Provide the (X, Y) coordinate of the cell's center where the given text is located.  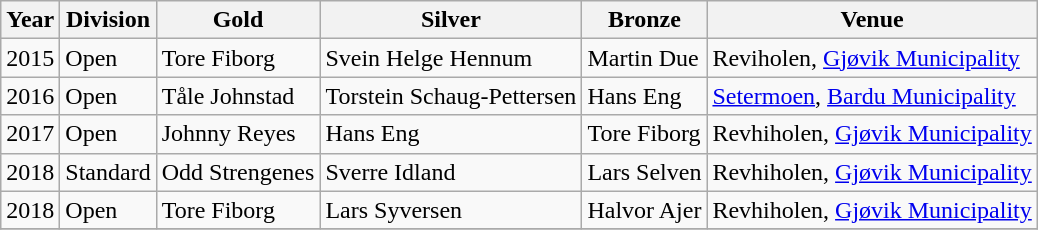
2017 (30, 134)
Odd Strengenes (238, 172)
Venue (872, 20)
Reviholen, Gjøvik Municipality (872, 58)
Sverre Idland (451, 172)
Lars Syversen (451, 210)
Tåle Johnstad (238, 96)
Division (108, 20)
Bronze (644, 20)
2016 (30, 96)
Martin Due (644, 58)
Year (30, 20)
Gold (238, 20)
Svein Helge Hennum (451, 58)
2015 (30, 58)
Setermoen, Bardu Municipality (872, 96)
Silver (451, 20)
Halvor Ajer (644, 210)
Johnny Reyes (238, 134)
Standard (108, 172)
Torstein Schaug-Pettersen (451, 96)
Lars Selven (644, 172)
